Determine the (X, Y) coordinate at the center of the cell enclosing the given text.  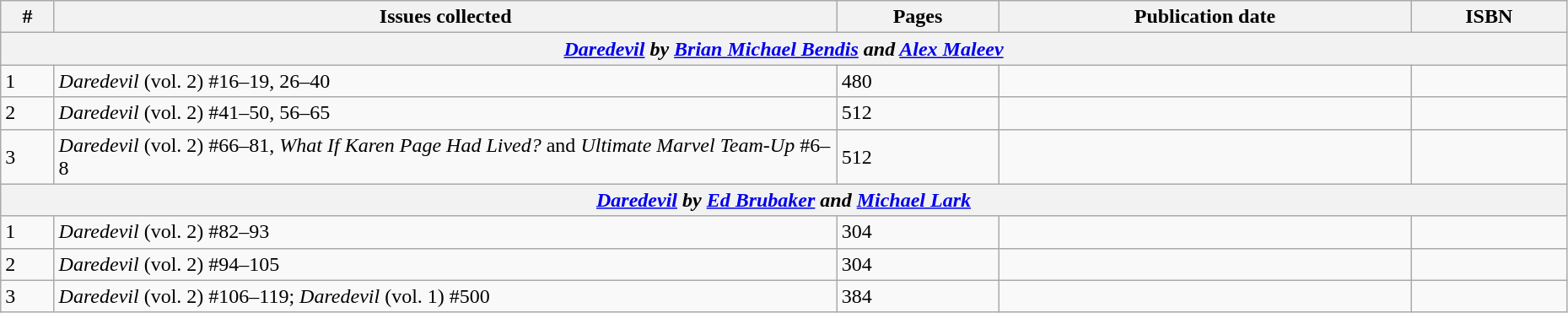
Daredevil (vol. 2) #66–81, What If Karen Page Had Lived? and Ultimate Marvel Team-Up #6–8 (445, 157)
Issues collected (445, 17)
Daredevil (vol. 2) #16–19, 26–40 (445, 81)
Daredevil (vol. 2) #94–105 (445, 264)
Daredevil by Brian Michael Bendis and Alex Maleev (784, 49)
Pages (918, 17)
ISBN (1489, 17)
Daredevil (vol. 2) #106–119; Daredevil (vol. 1) #500 (445, 296)
Daredevil by Ed Brubaker and Michael Lark (784, 200)
Daredevil (vol. 2) #41–50, 56–65 (445, 113)
480 (918, 81)
# (27, 17)
Daredevil (vol. 2) #82–93 (445, 232)
384 (918, 296)
Publication date (1205, 17)
